Capture the cell that displays the provided text and extract its (x, y) central coordinate. 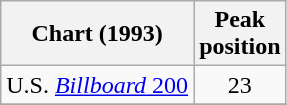
Peakposition (240, 34)
23 (240, 85)
U.S. Billboard 200 (98, 85)
Chart (1993) (98, 34)
